Return the (X, Y) coordinate for the center point of the cell that contains the specified text.  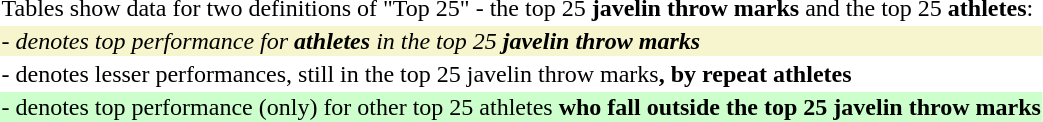
- denotes top performance (only) for other top 25 athletes who fall outside the top 25 javelin throw marks (521, 107)
- denotes top performance for athletes in the top 25 javelin throw marks (521, 41)
- denotes lesser performances, still in the top 25 javelin throw marks, by repeat athletes (521, 74)
